Search for the cell housing the specified text and yield its [X, Y] center coordinate. 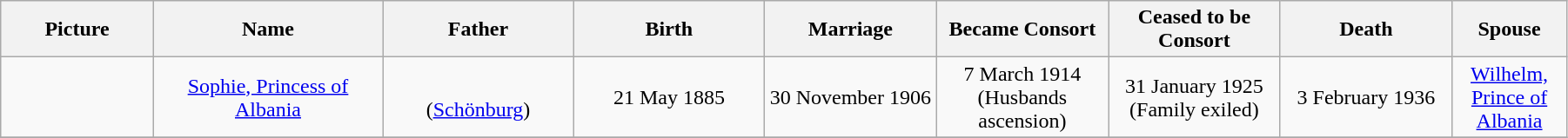
(Schönburg) [479, 97]
Became Consort [1022, 30]
Sophie, Princess of Albania [268, 97]
7 March 1914(Husbands ascension) [1022, 97]
Picture [77, 30]
Marriage [851, 30]
3 February 1936 [1366, 97]
21 May 1885 [668, 97]
Father [479, 30]
Name [268, 30]
Ceased to be Consort [1195, 30]
30 November 1906 [851, 97]
31 January 1925 (Family exiled) [1195, 97]
Birth [668, 30]
Death [1366, 30]
Wilhelm, Prince of Albania [1510, 97]
Spouse [1510, 30]
